Detect which cell encompasses the target text, then output its (x, y) center coordinate. 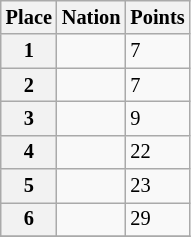
5 (29, 186)
9 (157, 118)
22 (157, 152)
Points (157, 17)
23 (157, 186)
Place (29, 17)
2 (29, 85)
3 (29, 118)
Nation (92, 17)
4 (29, 152)
1 (29, 51)
29 (157, 219)
6 (29, 219)
